For the text-containing cell, return its midpoint in [X, Y] coordinate format. 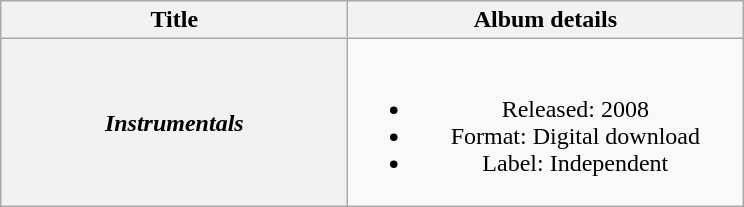
Title [174, 20]
Released: 2008Format: Digital downloadLabel: Independent [546, 122]
Instrumentals [174, 122]
Album details [546, 20]
